Determine the (X, Y) coordinate at the center of the cell enclosing the given text.  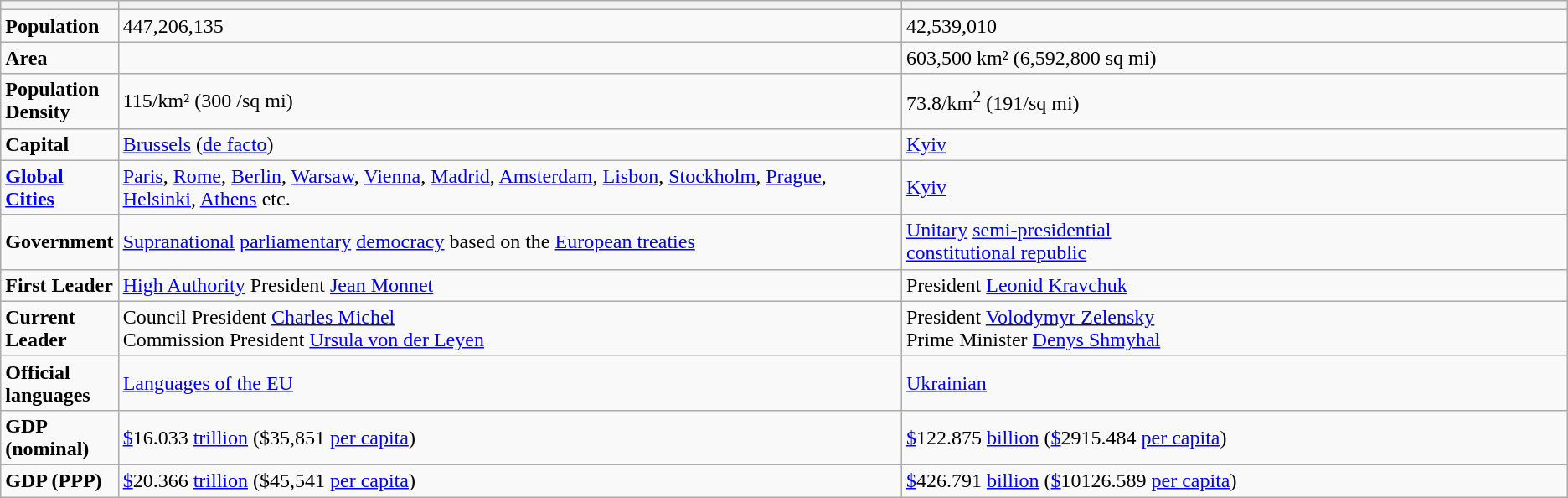
Paris, Rome, Berlin, Warsaw, Vienna, Madrid, Amsterdam, Lisbon, Stockholm, Prague, Helsinki, Athens etc. (509, 188)
Global Cities (59, 188)
High Authority President Jean Monnet (509, 285)
GDP (PPP) (59, 480)
$16.033 trillion ($35,851 per capita) (509, 438)
Languages of the EU (509, 382)
$20.366 trillion ($45,541 per capita) (509, 480)
Unitary semi-presidentialconstitutional republic (1235, 241)
42,539,010 (1235, 26)
Government (59, 241)
Capital (59, 144)
Brussels (de facto) (509, 144)
President Leonid Kravchuk (1235, 285)
Council President Charles Michel Commission President Ursula von der Leyen (509, 329)
$122.875 billion ($2915.484 per capita) (1235, 438)
Current Leader (59, 329)
First Leader (59, 285)
GDP (nominal) (59, 438)
115/km² (300 /sq mi) (509, 101)
Supranational parliamentary democracy based on the European treaties (509, 241)
Population Density (59, 101)
$426.791 billion ($10126.589 per capita) (1235, 480)
603,500 km² (6,592,800 sq mi) (1235, 58)
President Volodymyr Zelensky Prime Minister Denys Shmyhal (1235, 329)
Area (59, 58)
73.8/km2 (191/sq mi) (1235, 101)
Population (59, 26)
Ukrainian (1235, 382)
447,206,135 (509, 26)
Official languages (59, 382)
